Provide the (X, Y) coordinate of the cell's center where the given text is located.  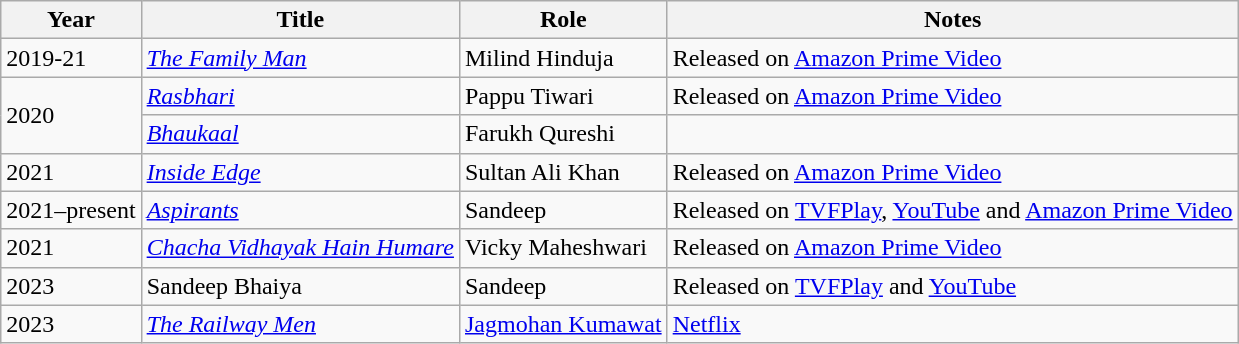
2019-21 (71, 58)
2020 (71, 115)
Vicky Maheshwari (563, 248)
Role (563, 20)
Year (71, 20)
The Family Man (300, 58)
Pappu Tiwari (563, 96)
Chacha Vidhayak Hain Humare (300, 248)
Jagmohan Kumawat (563, 324)
2021–present (71, 210)
Milind Hinduja (563, 58)
Bhaukaal (300, 134)
Aspirants (300, 210)
Released on TVFPlay, YouTube and Amazon Prime Video (952, 210)
Sandeep Bhaiya (300, 286)
Rasbhari (300, 96)
Notes (952, 20)
Released on TVFPlay and YouTube (952, 286)
Inside Edge (300, 172)
Farukh Qureshi (563, 134)
The Railway Men (300, 324)
Netflix (952, 324)
Title (300, 20)
Sultan Ali Khan (563, 172)
